Provide the (X, Y) coordinate of the cell's center where the given text is located.  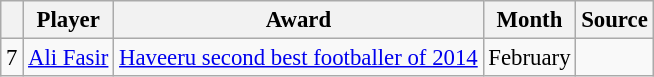
7 (12, 58)
Haveeru second best footballer of 2014 (298, 58)
Source (614, 20)
Award (298, 20)
Player (68, 20)
Ali Fasir (68, 58)
Month (530, 20)
February (530, 58)
